Return [X, Y] of the center of cell containing provided text 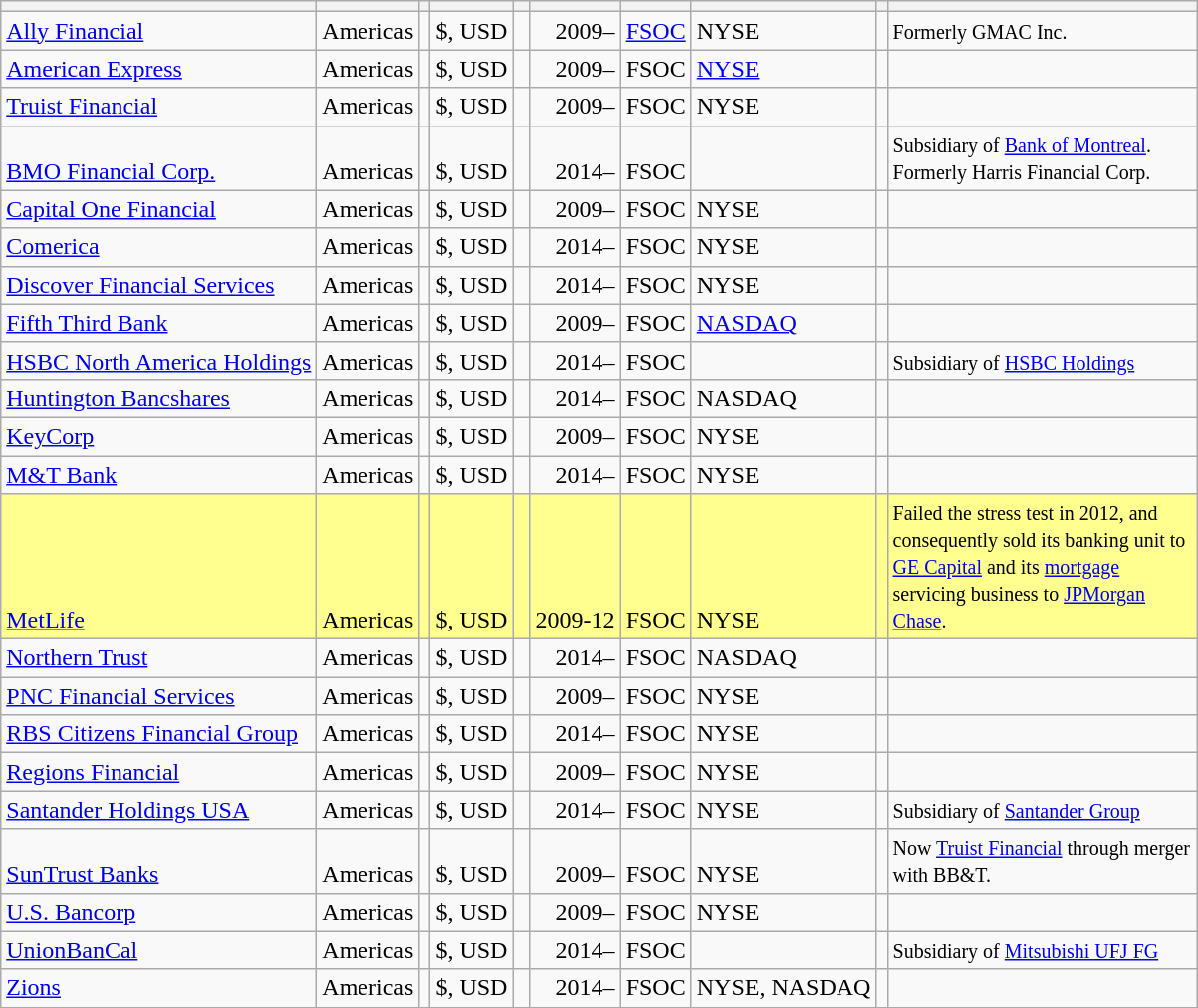
Huntington Bancshares [159, 398]
RBS Citizens Financial Group [159, 734]
Comerica [159, 247]
Now Truist Financial through merger with BB&T. [1042, 861]
Northern Trust [159, 658]
MetLife [159, 567]
Subsidiary of Bank of Montreal. Formerly Harris Financial Corp. [1042, 157]
Subsidiary of Mitsubishi UFJ FG [1042, 950]
M&T Bank [159, 475]
Truist Financial [159, 107]
PNC Financial Services [159, 696]
Ally Financial [159, 31]
2009‑12 [576, 567]
NYSE, NASDAQ [784, 988]
SunTrust Banks [159, 861]
UnionBanCal [159, 950]
Discover Financial Services [159, 285]
HSBC North America Holdings [159, 361]
U.S. Bancorp [159, 912]
American Express [159, 69]
BMO Financial Corp. [159, 157]
Capital One Financial [159, 209]
KeyCorp [159, 436]
Subsidiary of Santander Group [1042, 810]
Zions [159, 988]
Failed the stress test in 2012, and consequently sold its banking unit to GE Capital and its mortgage servicing business to JPMorgan Chase. [1042, 567]
Fifth Third Bank [159, 323]
Formerly GMAC Inc. [1042, 31]
Regions Financial [159, 772]
Santander Holdings USA [159, 810]
Subsidiary of HSBC Holdings [1042, 361]
